Determine the (x, y) coordinate at the center of the cell enclosing the given text.  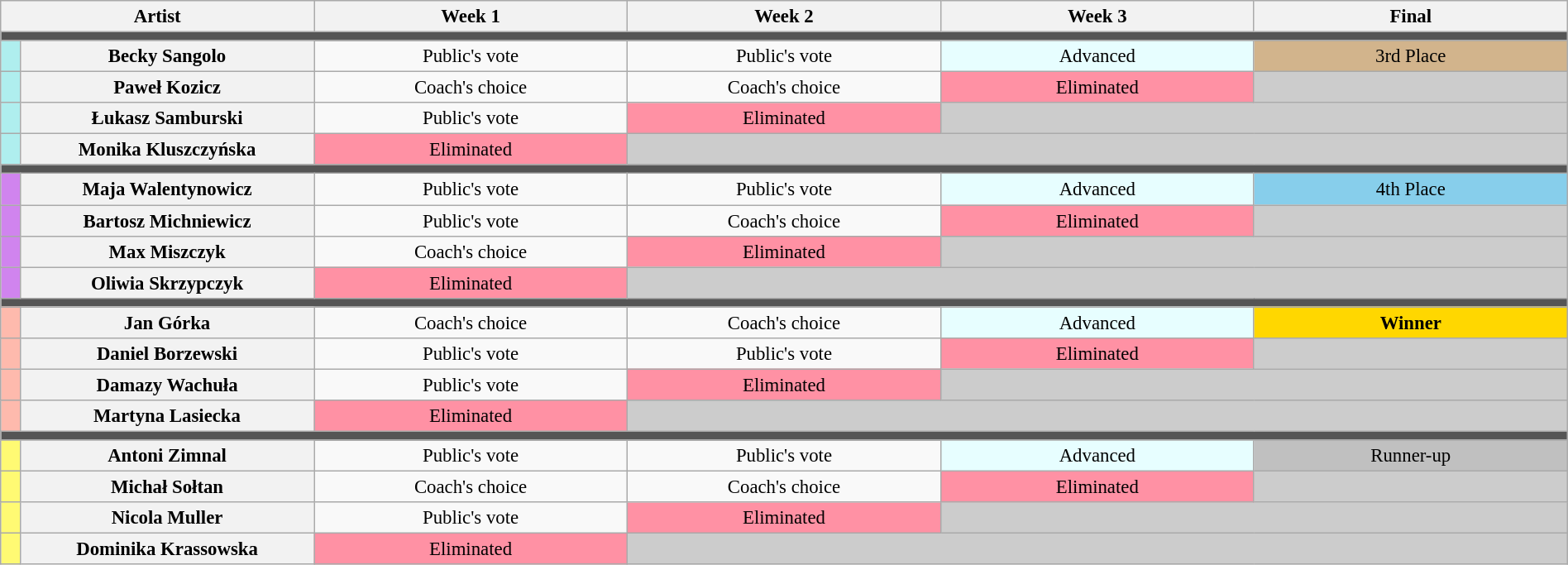
Nicola Muller (167, 518)
Artist (157, 17)
Maja Walentynowicz (167, 189)
Antoni Zimnal (167, 456)
Damazy Wachuła (167, 385)
Runner-up (1411, 456)
Final (1411, 17)
Week 3 (1097, 17)
Daniel Borzewski (167, 354)
Bartosz Michniewicz (167, 221)
Week 1 (471, 17)
4th Place (1411, 189)
3rd Place (1411, 56)
Monika Kluszczyńska (167, 150)
Winner (1411, 323)
Becky Sangolo (167, 56)
Paweł Kozicz (167, 88)
Martyna Lasiecka (167, 416)
Week 2 (784, 17)
Dominika Krassowska (167, 549)
Jan Górka (167, 323)
Michał Sołtan (167, 487)
Łukasz Samburski (167, 118)
Max Miszczyk (167, 251)
Oliwia Skrzypczyk (167, 283)
